Detect which cell encompasses the target text, then output its [X, Y] center coordinate. 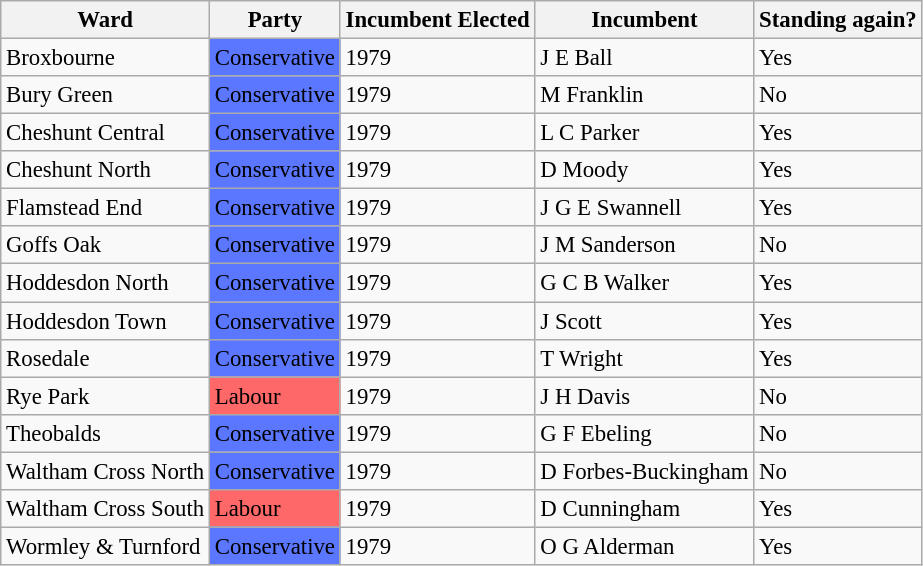
Goffs Oak [106, 245]
M Franklin [644, 95]
D Cunningham [644, 509]
J H Davis [644, 396]
Theobalds [106, 433]
Bury Green [106, 95]
Hoddesdon North [106, 283]
D Forbes-Buckingham [644, 471]
Wormley & Turnford [106, 546]
J M Sanderson [644, 245]
Party [274, 20]
Hoddesdon Town [106, 321]
Waltham Cross South [106, 509]
G F Ebeling [644, 433]
L C Parker [644, 133]
Cheshunt Central [106, 133]
J G E Swannell [644, 208]
Waltham Cross North [106, 471]
Rosedale [106, 358]
Ward [106, 20]
T Wright [644, 358]
Cheshunt North [106, 170]
Rye Park [106, 396]
J E Ball [644, 58]
Incumbent [644, 20]
Flamstead End [106, 208]
G C B Walker [644, 283]
Standing again? [838, 20]
O G Alderman [644, 546]
Incumbent Elected [438, 20]
Broxbourne [106, 58]
J Scott [644, 321]
D Moody [644, 170]
